From the cell containing the given text, extract its center point as [x, y] coordinate. 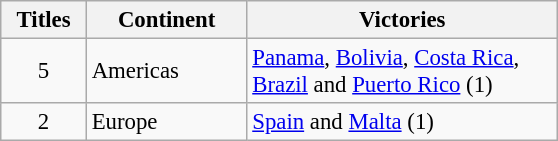
Continent [166, 20]
5 [44, 72]
Panama, Bolivia, Costa Rica, Brazil and Puerto Rico (1) [402, 72]
Victories [402, 20]
Titles [44, 20]
Spain and Malta (1) [402, 122]
Americas [166, 72]
Europe [166, 122]
2 [44, 122]
